Detect which cell encompasses the target text, then output its [X, Y] center coordinate. 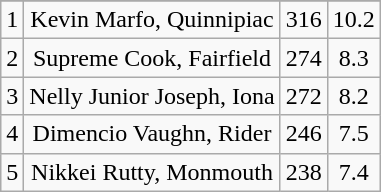
316 [304, 20]
Nikkei Rutty, Monmouth [152, 172]
272 [304, 96]
8.3 [354, 58]
5 [12, 172]
8.2 [354, 96]
Nelly Junior Joseph, Iona [152, 96]
1 [12, 20]
3 [12, 96]
Supreme Cook, Fairfield [152, 58]
238 [304, 172]
274 [304, 58]
246 [304, 134]
4 [12, 134]
Kevin Marfo, Quinnipiac [152, 20]
7.5 [354, 134]
10.2 [354, 20]
2 [12, 58]
Dimencio Vaughn, Rider [152, 134]
7.4 [354, 172]
